Extract the [x, y] coordinate from the center of the cell holding the provided text.  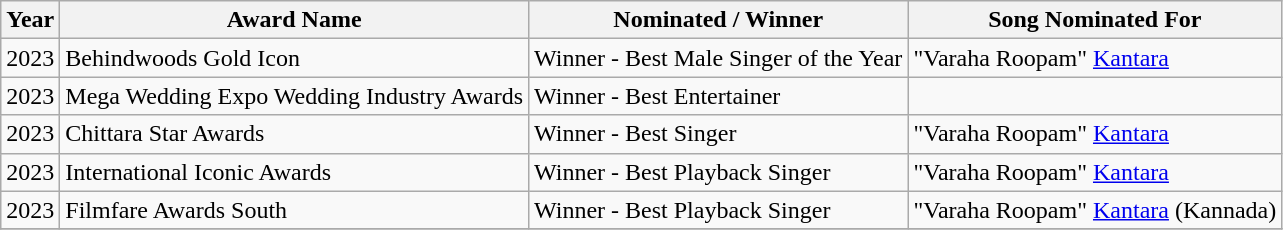
"Varaha Roopam" Kantara (Kannada) [1095, 210]
International Iconic Awards [294, 172]
Song Nominated For [1095, 20]
Year [30, 20]
Chittara Star Awards [294, 134]
Award Name [294, 20]
Filmfare Awards South [294, 210]
Winner - Best Singer [718, 134]
Winner - Best Entertainer [718, 96]
Nominated / Winner [718, 20]
Behindwoods Gold Icon [294, 58]
Mega Wedding Expo Wedding Industry Awards [294, 96]
Winner - Best Male Singer of the Year [718, 58]
